From the cell containing the given text, extract its center point as (X, Y) coordinate. 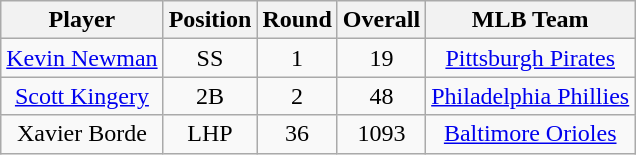
Kevin Newman (82, 58)
Xavier Borde (82, 134)
Round (297, 20)
Overall (381, 20)
2B (210, 96)
36 (297, 134)
Philadelphia Phillies (530, 96)
Scott Kingery (82, 96)
MLB Team (530, 20)
SS (210, 58)
1093 (381, 134)
1 (297, 58)
19 (381, 58)
48 (381, 96)
Position (210, 20)
LHP (210, 134)
Player (82, 20)
Pittsburgh Pirates (530, 58)
Baltimore Orioles (530, 134)
2 (297, 96)
